Identify which cell holds the provided text, then report its (X, Y) central coordinate. 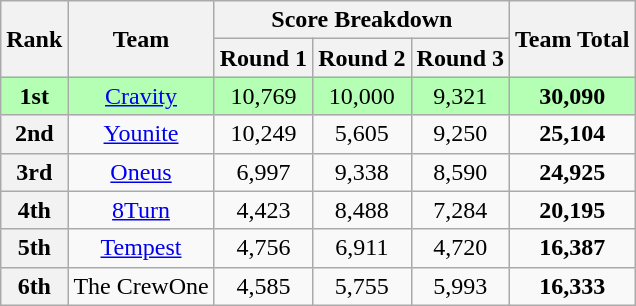
8,488 (362, 210)
8Turn (141, 210)
3rd (34, 172)
10,249 (263, 134)
Younite (141, 134)
16,387 (573, 248)
4,720 (460, 248)
6th (34, 286)
5th (34, 248)
10,769 (263, 96)
20,195 (573, 210)
Tempest (141, 248)
4,585 (263, 286)
4,423 (263, 210)
5,605 (362, 134)
16,333 (573, 286)
9,338 (362, 172)
9,321 (460, 96)
4,756 (263, 248)
Round 2 (362, 58)
Oneus (141, 172)
Cravity (141, 96)
7,284 (460, 210)
5,993 (460, 286)
Round 1 (263, 58)
5,755 (362, 286)
Team (141, 39)
Round 3 (460, 58)
9,250 (460, 134)
Team Total (573, 39)
Rank (34, 39)
Score Breakdown (362, 20)
2nd (34, 134)
The CrewOne (141, 286)
25,104 (573, 134)
8,590 (460, 172)
6,997 (263, 172)
6,911 (362, 248)
24,925 (573, 172)
30,090 (573, 96)
4th (34, 210)
10,000 (362, 96)
1st (34, 96)
